Find where the given text appears and provide that cell's center as (x, y) coordinate. 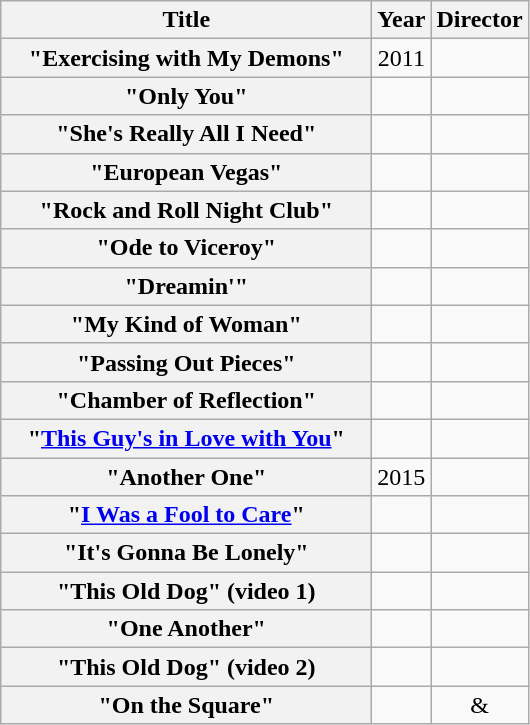
"This Old Dog" (video 1) (186, 591)
"Only You" (186, 96)
"Passing Out Pieces" (186, 362)
"On the Square" (186, 705)
"Dreamin'" (186, 286)
2011 (402, 58)
Title (186, 20)
"Rock and Roll Night Club" (186, 210)
& (480, 705)
"Chamber of Reflection" (186, 400)
Year (402, 20)
"Ode to Viceroy" (186, 248)
"Exercising with My Demons" (186, 58)
"One Another" (186, 629)
Director (480, 20)
"This Old Dog" (video 2) (186, 667)
"She's Really All I Need" (186, 134)
"My Kind of Woman" (186, 324)
"I Was a Fool to Care" (186, 515)
"It's Gonna Be Lonely" (186, 553)
2015 (402, 477)
"Another One" (186, 477)
"This Guy's in Love with You" (186, 438)
"European Vegas" (186, 172)
